From the cell containing the given text, extract its center point as [x, y] coordinate. 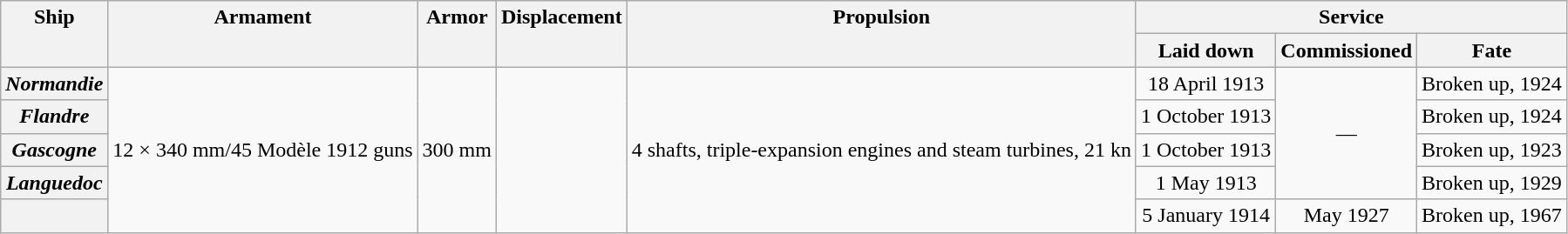
5 January 1914 [1205, 216]
Flandre [54, 117]
Commissioned [1347, 50]
Propulsion [881, 34]
— [1347, 133]
Broken up, 1923 [1492, 150]
12 × 340 mm/45 Modèle 1912 guns [263, 150]
4 shafts, triple-expansion engines and steam turbines, 21 kn [881, 150]
Broken up, 1929 [1492, 183]
Displacement [561, 34]
Armament [263, 34]
Service [1351, 17]
1 May 1913 [1205, 183]
Gascogne [54, 150]
Fate [1492, 50]
18 April 1913 [1205, 84]
May 1927 [1347, 216]
Broken up, 1967 [1492, 216]
Languedoc [54, 183]
300 mm [457, 150]
Normandie [54, 84]
Laid down [1205, 50]
Ship [54, 34]
Armor [457, 34]
